Determine the [x, y] coordinate at the center of the cell enclosing the given text.  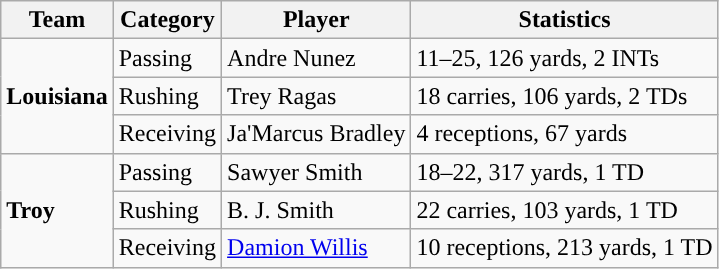
18–22, 317 yards, 1 TD [564, 172]
11–25, 126 yards, 2 INTs [564, 58]
Sawyer Smith [316, 172]
4 receptions, 67 yards [564, 134]
Andre Nunez [316, 58]
22 carries, 103 yards, 1 TD [564, 210]
18 carries, 106 yards, 2 TDs [564, 96]
Damion Willis [316, 248]
Louisiana [57, 96]
Trey Ragas [316, 96]
Team [57, 20]
Statistics [564, 20]
10 receptions, 213 yards, 1 TD [564, 248]
Ja'Marcus Bradley [316, 134]
Player [316, 20]
B. J. Smith [316, 210]
Troy [57, 210]
Category [167, 20]
